Return the [x, y] coordinate for the center point of the cell that contains the specified text.  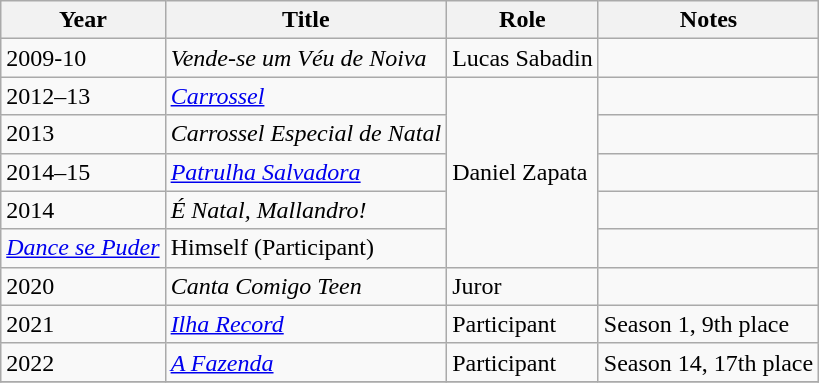
2013 [83, 134]
2021 [83, 324]
2014 [83, 210]
2014–15 [83, 172]
2009-10 [83, 58]
Juror [523, 286]
Title [306, 20]
Carrossel [306, 96]
Carrossel Especial de Natal [306, 134]
Role [523, 20]
É Natal, Mallandro! [306, 210]
Lucas Sabadin [523, 58]
2020 [83, 286]
Dance se Puder [83, 248]
Himself (Participant) [306, 248]
Season 1, 9th place [708, 324]
2022 [83, 362]
2012–13 [83, 96]
Daniel Zapata [523, 172]
Year [83, 20]
A Fazenda [306, 362]
Ilha Record [306, 324]
Patrulha Salvadora [306, 172]
Canta Comigo Teen [306, 286]
Vende-se um Véu de Noiva [306, 58]
Notes [708, 20]
Season 14, 17th place [708, 362]
